Detect which cell encompasses the target text, then output its (x, y) center coordinate. 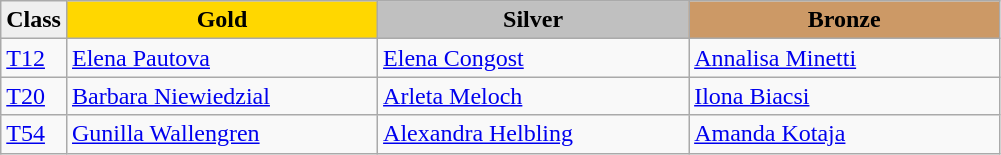
Elena Congost (534, 58)
Amanda Kotaja (844, 134)
Ilona Biacsi (844, 96)
Class (34, 20)
T20 (34, 96)
Bronze (844, 20)
Barbara Niewiedzial (222, 96)
Silver (534, 20)
Gold (222, 20)
Arleta Meloch (534, 96)
Annalisa Minetti (844, 58)
Elena Pautova (222, 58)
T54 (34, 134)
T12 (34, 58)
Gunilla Wallengren (222, 134)
Alexandra Helbling (534, 134)
